From the cell containing the given text, extract its center point as [x, y] coordinate. 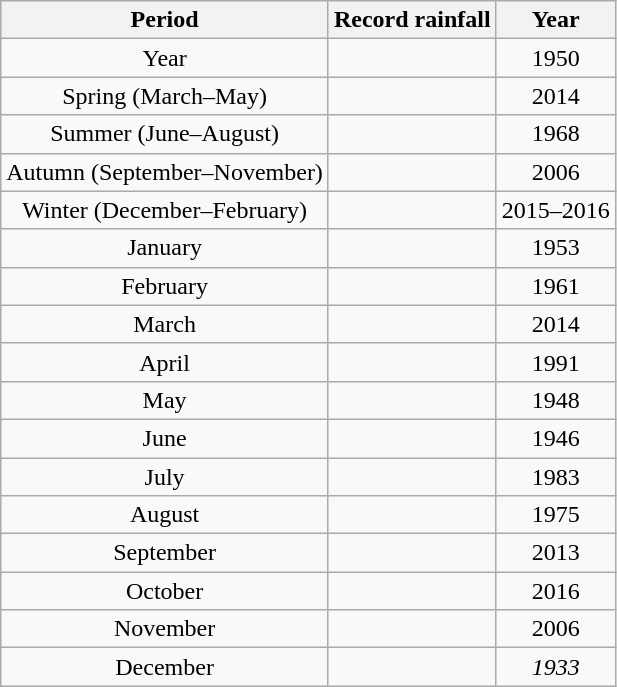
1961 [556, 286]
February [165, 286]
2013 [556, 553]
September [165, 553]
1946 [556, 438]
Spring (March–May) [165, 96]
1933 [556, 667]
October [165, 591]
June [165, 438]
Autumn (September–November) [165, 172]
1950 [556, 58]
Period [165, 20]
1991 [556, 362]
1975 [556, 515]
1968 [556, 134]
May [165, 400]
December [165, 667]
August [165, 515]
November [165, 629]
March [165, 324]
July [165, 477]
1948 [556, 400]
January [165, 248]
April [165, 362]
1983 [556, 477]
1953 [556, 248]
2016 [556, 591]
Winter (December–February) [165, 210]
Record rainfall [412, 20]
Summer (June–August) [165, 134]
2015–2016 [556, 210]
